For the text-containing cell, return its midpoint in (x, y) coordinate format. 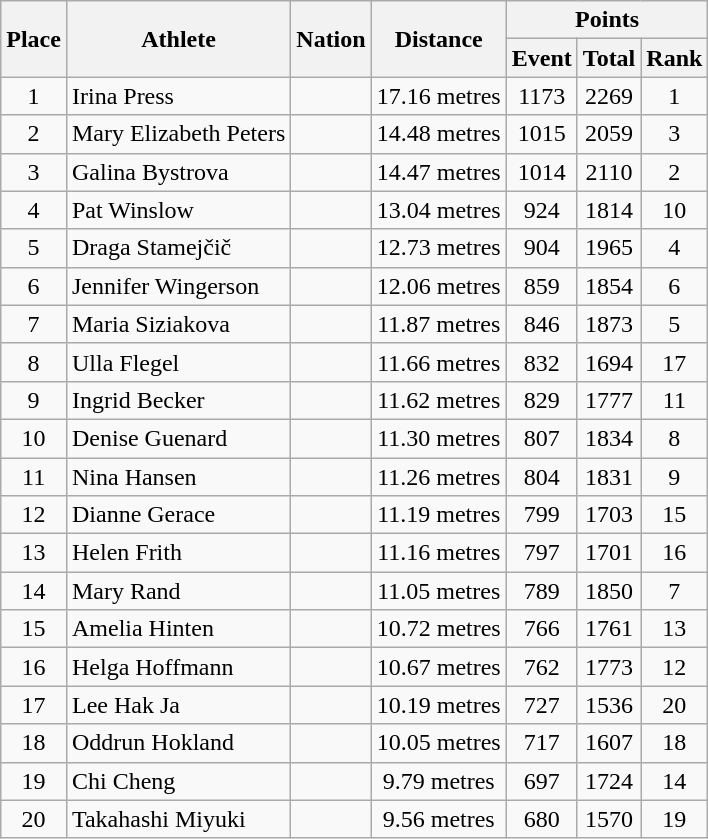
797 (542, 553)
2059 (609, 134)
697 (542, 781)
829 (542, 400)
12.73 metres (438, 248)
1773 (609, 667)
Lee Hak Ja (178, 705)
Rank (674, 58)
Points (607, 20)
904 (542, 248)
9.79 metres (438, 781)
799 (542, 515)
846 (542, 324)
1814 (609, 210)
727 (542, 705)
Oddrun Hokland (178, 743)
1173 (542, 96)
11.87 metres (438, 324)
10.67 metres (438, 667)
10.72 metres (438, 629)
Amelia Hinten (178, 629)
1701 (609, 553)
Pat Winslow (178, 210)
11.62 metres (438, 400)
804 (542, 477)
14.47 metres (438, 172)
11.05 metres (438, 591)
11.66 metres (438, 362)
680 (542, 819)
Place (34, 39)
766 (542, 629)
10.19 metres (438, 705)
Mary Elizabeth Peters (178, 134)
762 (542, 667)
Helga Hoffmann (178, 667)
1724 (609, 781)
1873 (609, 324)
12.06 metres (438, 286)
807 (542, 438)
2269 (609, 96)
Nation (331, 39)
Distance (438, 39)
1014 (542, 172)
11.26 metres (438, 477)
Ulla Flegel (178, 362)
Takahashi Miyuki (178, 819)
10.05 metres (438, 743)
Athlete (178, 39)
Denise Guenard (178, 438)
789 (542, 591)
2110 (609, 172)
Dianne Gerace (178, 515)
11.19 metres (438, 515)
1015 (542, 134)
717 (542, 743)
1831 (609, 477)
1965 (609, 248)
1703 (609, 515)
Mary Rand (178, 591)
11.16 metres (438, 553)
832 (542, 362)
11.30 metres (438, 438)
Maria Siziakova (178, 324)
Nina Hansen (178, 477)
1777 (609, 400)
Chi Cheng (178, 781)
17.16 metres (438, 96)
1761 (609, 629)
1854 (609, 286)
9.56 metres (438, 819)
Galina Bystrova (178, 172)
13.04 metres (438, 210)
924 (542, 210)
1607 (609, 743)
1694 (609, 362)
1834 (609, 438)
Draga Stamejčič (178, 248)
Jennifer Wingerson (178, 286)
Irina Press (178, 96)
Ingrid Becker (178, 400)
1536 (609, 705)
859 (542, 286)
1850 (609, 591)
Helen Frith (178, 553)
Event (542, 58)
1570 (609, 819)
14.48 metres (438, 134)
Total (609, 58)
